Determine the [x, y] coordinate at the center of the cell enclosing the given text.  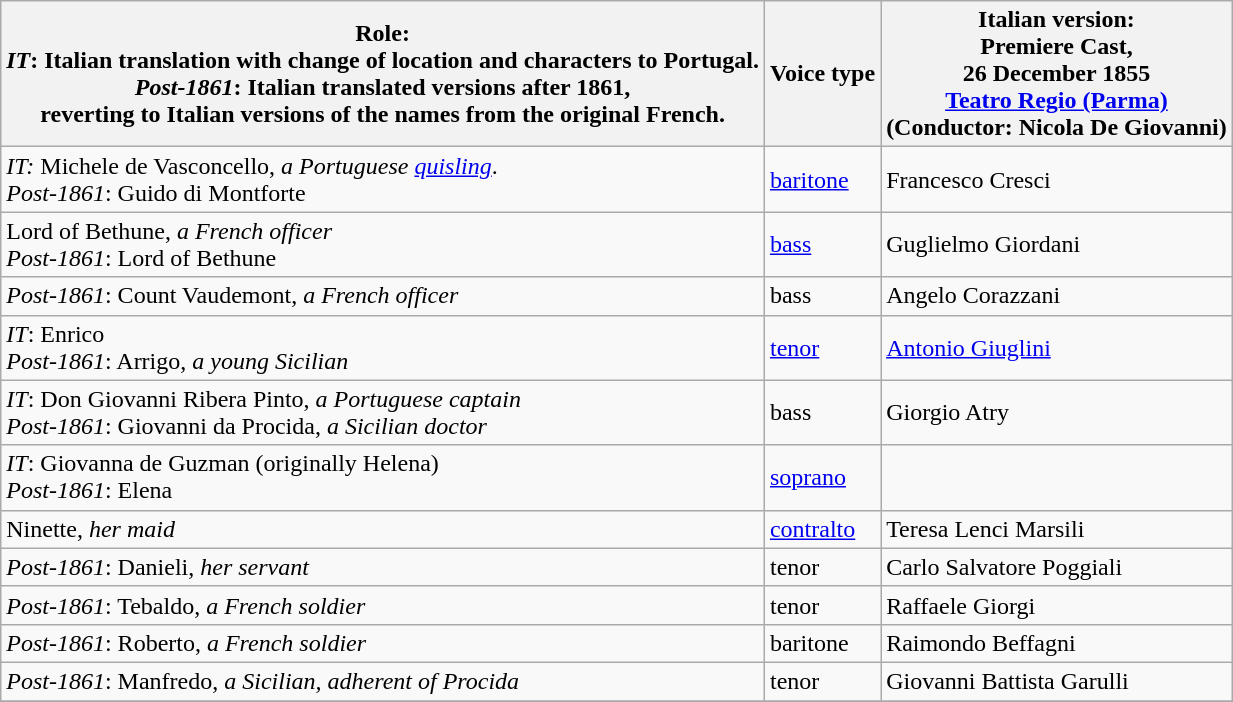
Ninette, her maid [383, 529]
Post-1861: Manfredo, a Sicilian, adherent of Procida [383, 681]
Antonio Giuglini [1057, 348]
Giorgio Atry [1057, 412]
Post-1861: Count Vaudemont, a French officer [383, 296]
IT: Michele de Vasconcello, a Portuguese quisling. Post-1861: Guido di Montforte [383, 180]
soprano [822, 478]
contralto [822, 529]
Voice type [822, 74]
IT: EnricoPost-1861: Arrigo, a young Sicilian [383, 348]
IT: Don Giovanni Ribera Pinto, a Portuguese captainPost-1861: Giovanni da Procida, a Sicilian doctor [383, 412]
Raffaele Giorgi [1057, 605]
Italian version:Premiere Cast, 26 December 1855Teatro Regio (Parma)(Conductor: Nicola De Giovanni) [1057, 74]
Teresa Lenci Marsili [1057, 529]
Post-1861: Roberto, a French soldier [383, 643]
IT: Giovanna de Guzman (originally Helena) Post-1861: Elena [383, 478]
Carlo Salvatore Poggiali [1057, 567]
Guglielmo Giordani [1057, 244]
Angelo Corazzani [1057, 296]
Post-1861: Tebaldo, a French soldier [383, 605]
Post-1861: Danieli, her servant [383, 567]
Francesco Cresci [1057, 180]
Raimondo Beffagni [1057, 643]
Giovanni Battista Garulli [1057, 681]
Lord of Bethune, a French officerPost-1861: Lord of Bethune [383, 244]
